Determine the (x, y) coordinate at the center of the cell enclosing the given text.  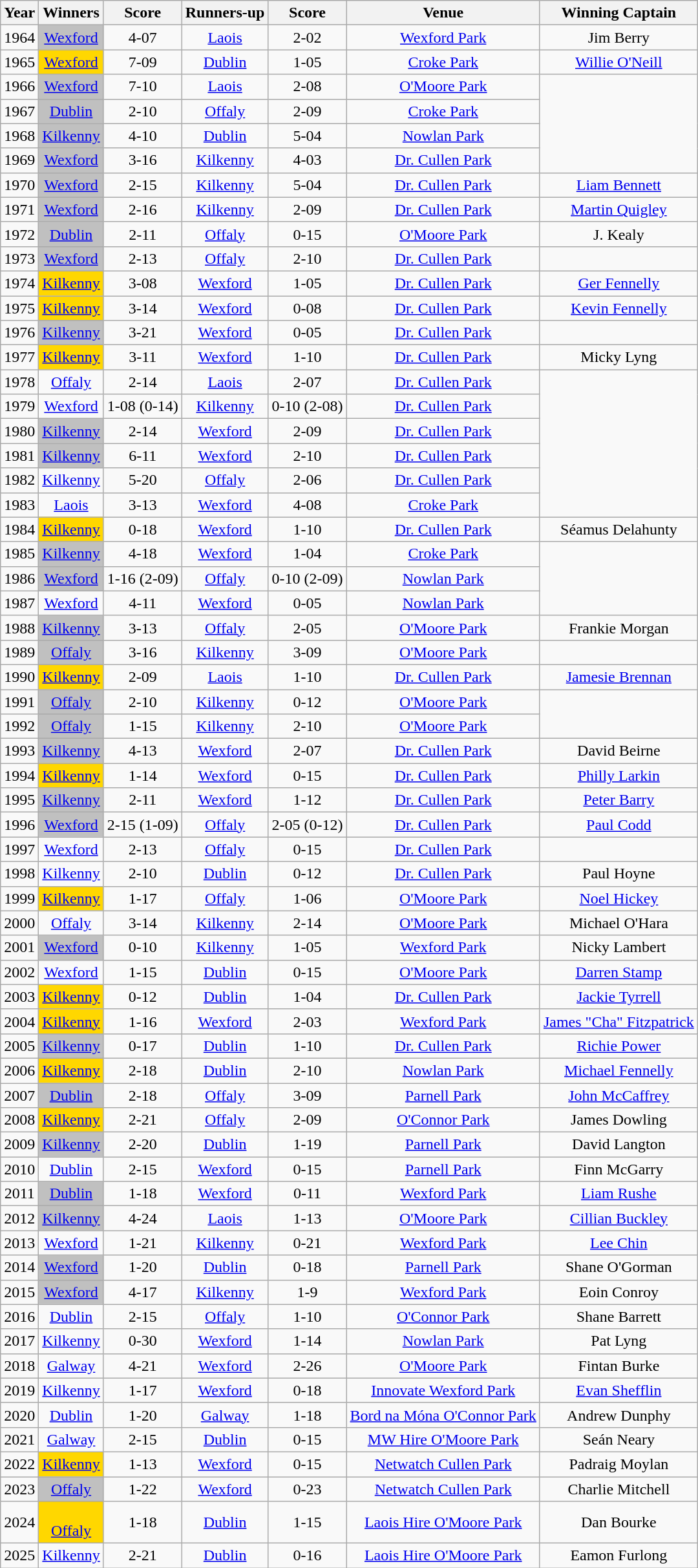
2-05 (308, 628)
Innovate Wexford Park (443, 1390)
1985 (19, 554)
1981 (19, 456)
1967 (19, 111)
J. Kealy (619, 234)
Kevin Fennelly (619, 308)
Micky Lyng (619, 357)
Liam Bennett (619, 185)
2005 (19, 1046)
1995 (19, 800)
4-18 (142, 554)
2-06 (308, 480)
Philly Larkin (619, 776)
1994 (19, 776)
2002 (19, 972)
2-03 (308, 1021)
Runners-up (225, 13)
4-13 (142, 751)
1996 (19, 825)
Paul Hoyne (619, 874)
2011 (19, 1194)
3-08 (142, 283)
1986 (19, 578)
0-10 (2-09) (308, 578)
Winners (71, 13)
Finn McGarry (619, 1169)
0-21 (308, 1243)
John McCaffrey (619, 1096)
1978 (19, 382)
Darren Stamp (619, 972)
1-16 (2-09) (142, 578)
Séamus Delahunty (619, 529)
1-06 (308, 898)
1974 (19, 283)
1-19 (308, 1145)
Willie O'Neill (619, 62)
1975 (19, 308)
Dan Bourke (619, 1523)
4-08 (308, 505)
Michael O'Hara (619, 923)
Frankie Morgan (619, 628)
7-09 (142, 62)
2-20 (142, 1145)
4-03 (308, 160)
James "Cha" Fitzpatrick (619, 1021)
0-30 (142, 1341)
2-16 (142, 209)
1969 (19, 160)
2003 (19, 997)
Martin Quigley (619, 209)
2015 (19, 1292)
1-9 (308, 1292)
2014 (19, 1267)
1980 (19, 431)
2018 (19, 1366)
1984 (19, 529)
0-23 (308, 1489)
2004 (19, 1021)
5-20 (142, 480)
2000 (19, 923)
2013 (19, 1243)
2019 (19, 1390)
2001 (19, 948)
Nicky Lambert (619, 948)
Padraig Moylan (619, 1464)
1989 (19, 652)
1988 (19, 628)
4-21 (142, 1366)
1993 (19, 751)
4-24 (142, 1218)
Charlie Mitchell (619, 1489)
1979 (19, 407)
Michael Fennelly (619, 1070)
Liam Rushe (619, 1194)
4-11 (142, 603)
1968 (19, 136)
3-21 (142, 333)
1983 (19, 505)
1964 (19, 37)
2020 (19, 1415)
0-11 (308, 1194)
Eamon Furlong (619, 1556)
2022 (19, 1464)
2025 (19, 1556)
Paul Codd (619, 825)
James Dowling (619, 1120)
1973 (19, 259)
1992 (19, 726)
6-11 (142, 456)
Jim Berry (619, 37)
1-21 (142, 1243)
Ger Fennelly (619, 283)
2-15 (1-09) (142, 825)
2-08 (308, 87)
2006 (19, 1070)
Jamesie Brennan (619, 677)
1965 (19, 62)
1982 (19, 480)
2-05 (0-12) (308, 825)
Jackie Tyrrell (619, 997)
2023 (19, 1489)
1976 (19, 333)
7-10 (142, 87)
4-10 (142, 136)
Evan Shefflin (619, 1390)
2017 (19, 1341)
Richie Power (619, 1046)
2007 (19, 1096)
0-10 (2-08) (308, 407)
David Beirne (619, 751)
1991 (19, 701)
1977 (19, 357)
Fintan Burke (619, 1366)
Peter Barry (619, 800)
1999 (19, 898)
Winning Captain (619, 13)
Lee Chin (619, 1243)
2010 (19, 1169)
0-08 (308, 308)
1-12 (308, 800)
0-16 (308, 1556)
0-10 (142, 948)
1-08 (0-14) (142, 407)
2008 (19, 1120)
1971 (19, 209)
0-17 (142, 1046)
1970 (19, 185)
Bord na Móna O'Connor Park (443, 1415)
Eoin Conroy (619, 1292)
1966 (19, 87)
1998 (19, 874)
2021 (19, 1439)
1-16 (142, 1021)
1972 (19, 234)
Shane Barrett (619, 1317)
Seán Neary (619, 1439)
1997 (19, 849)
Shane O'Gorman (619, 1267)
1990 (19, 677)
Venue (443, 13)
MW Hire O'Moore Park (443, 1439)
2024 (19, 1523)
Andrew Dunphy (619, 1415)
1-22 (142, 1489)
2-02 (308, 37)
2012 (19, 1218)
3-11 (142, 357)
2009 (19, 1145)
2016 (19, 1317)
1987 (19, 603)
4-17 (142, 1292)
2-26 (308, 1366)
Pat Lyng (619, 1341)
Year (19, 13)
David Langton (619, 1145)
Noel Hickey (619, 898)
Cillian Buckley (619, 1218)
4-07 (142, 37)
